Detect which cell encompasses the target text, then output its (x, y) center coordinate. 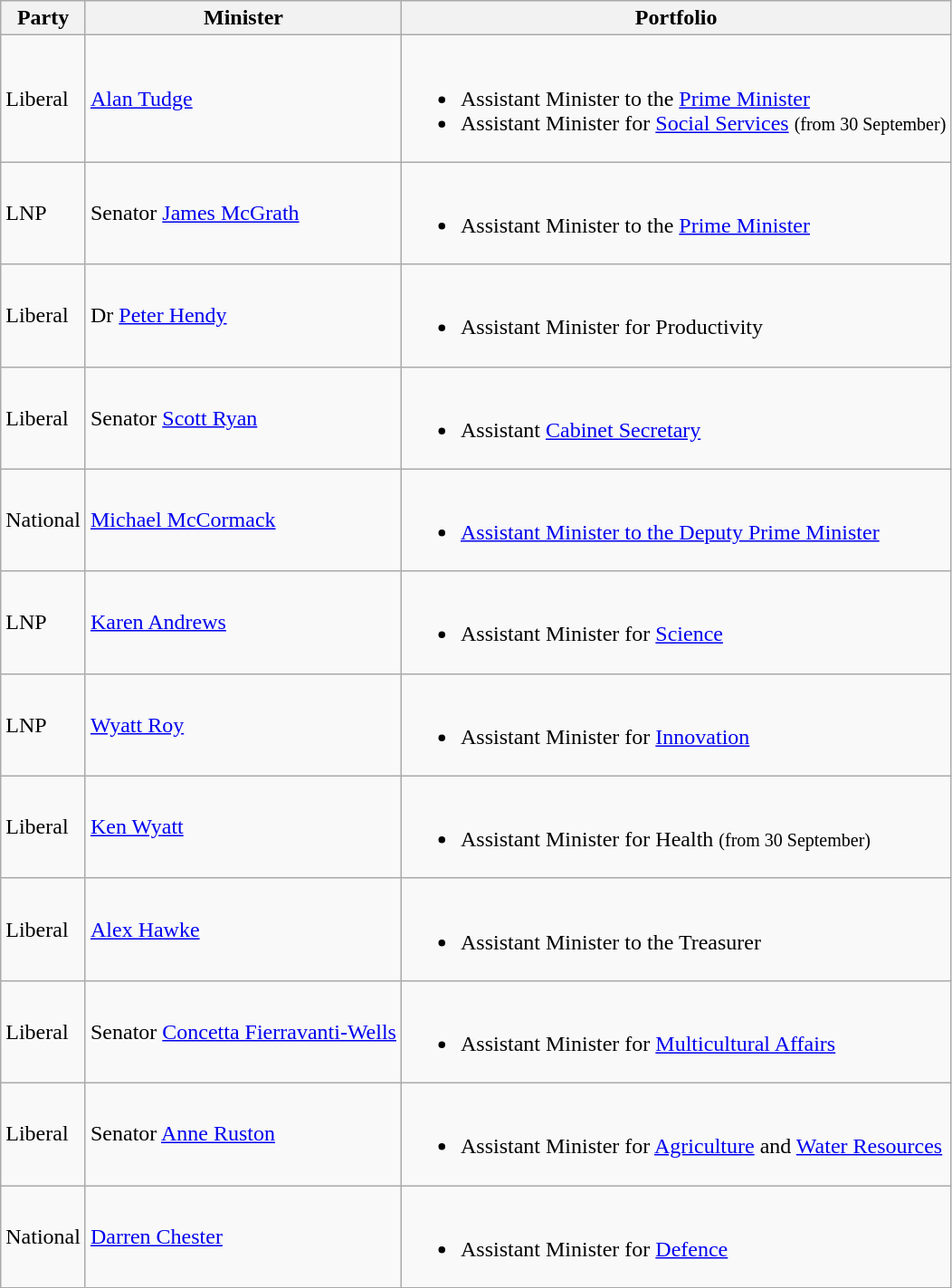
Assistant Minister for Multicultural Affairs (675, 1032)
Dr Peter Hendy (243, 315)
Michael McCormack (243, 520)
Assistant Minister for Productivity (675, 315)
Senator James McGrath (243, 214)
Assistant Minister for Agriculture and Water Resources (675, 1133)
Senator Scott Ryan (243, 418)
Assistant Minister for Innovation (675, 724)
Assistant Minister for Science (675, 623)
Alex Hawke (243, 929)
Assistant Minister to the Prime MinisterAssistant Minister for Social Services (from 30 September) (675, 99)
Portfolio (675, 18)
Assistant Minister to the Prime Minister (675, 214)
Party (43, 18)
Assistant Minister to the Deputy Prime Minister (675, 520)
Assistant Minister for Defence (675, 1236)
Karen Andrews (243, 623)
Assistant Minister to the Treasurer (675, 929)
Senator Anne Ruston (243, 1133)
Alan Tudge (243, 99)
Wyatt Roy (243, 724)
Assistant Cabinet Secretary (675, 418)
Senator Concetta Fierravanti-Wells (243, 1032)
Ken Wyatt (243, 827)
Assistant Minister for Health (from 30 September) (675, 827)
Darren Chester (243, 1236)
Minister (243, 18)
